Determine the (X, Y) coordinate at the center of the cell enclosing the given text.  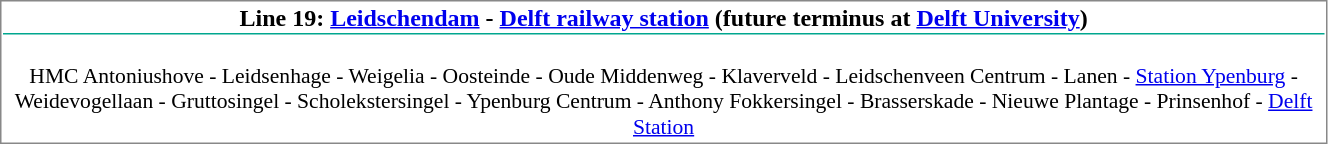
Line 19: Leidschendam - Delft railway station (future terminus at Delft University) (664, 19)
